For the text-containing cell, return its midpoint in (X, Y) coordinate format. 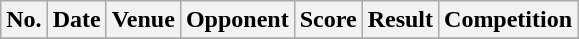
Venue (143, 20)
Result (400, 20)
Score (328, 20)
Competition (508, 20)
No. (24, 20)
Opponent (237, 20)
Date (76, 20)
